Provide the [X, Y] coordinate of the cell's center where the given text is located.  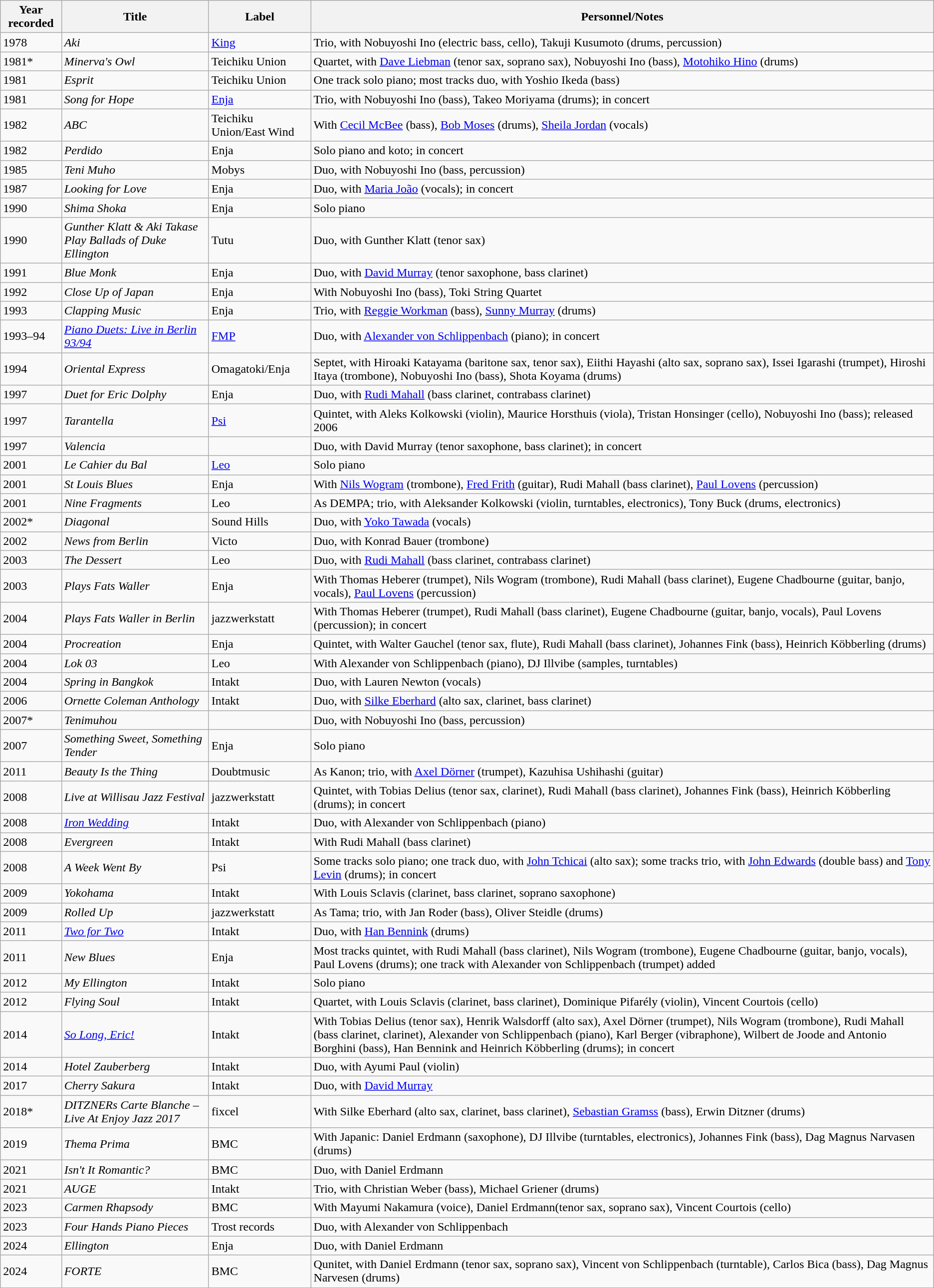
1978 [31, 42]
New Blues [135, 957]
The Dessert [135, 560]
Looking for Love [135, 189]
Live at Willisau Jazz Festival [135, 797]
2018* [31, 1112]
Diagonal [135, 522]
Thema Prima [135, 1144]
Rolled Up [135, 912]
2019 [31, 1144]
Duo, with Lauren Newton (vocals) [622, 682]
Duo, with David Murray [622, 1086]
Duo, with Alexander von Schlippenbach [622, 1227]
Four Hands Piano Pieces [135, 1227]
DITZNERs Carte Blanche – Live At Enjoy Jazz 2017 [135, 1112]
Piano Duets: Live in Berlin 93/94 [135, 336]
1987 [31, 189]
2007 [31, 746]
Label [259, 17]
Title [135, 17]
Carmen Rhapsody [135, 1208]
One track solo piano; most tracks duo, with Yoshio Ikeda (bass) [622, 80]
Minerva's Owl [135, 61]
With Thomas Heberer (trumpet), Rudi Mahall (bass clarinet), Eugene Chadbourne (guitar, banjo, vocals), Paul Lovens (percussion); in concert [622, 618]
Duet for Eric Dolphy [135, 395]
Victo [259, 541]
With Alexander von Schlippenbach (piano), DJ Illvibe (samples, turntables) [622, 663]
ABC [135, 125]
With Mayumi Nakamura (voice), Daniel Erdmann(tenor sax, soprano sax), Vincent Courtois (cello) [622, 1208]
Trio, with Nobuyoshi Ino (electric bass, cello), Takuji Kusumoto (drums, percussion) [622, 42]
Year recorded [31, 17]
Song for Hope [135, 99]
2002 [31, 541]
With Nobuyoshi Ino (bass), Toki String Quartet [622, 292]
Qunitet, with Daniel Erdmann (tenor sax, soprano sax), Vincent von Schlippenbach (turntable), Carlos Bica (bass), Dag Magnus Narvesen (drums) [622, 1272]
Solo piano and koto; in concert [622, 151]
Two for Two [135, 931]
Ornette Coleman Anthology [135, 701]
1985 [31, 170]
Sound Hills [259, 522]
News from Berlin [135, 541]
Omagatoki/Enja [259, 369]
With Louis Sclavis (clarinet, bass clarinet, soprano saxophone) [622, 893]
Duo, with Ayumi Paul (violin) [622, 1067]
FORTE [135, 1272]
Close Up of Japan [135, 292]
King [259, 42]
Plays Fats Waller [135, 586]
Evergreen [135, 842]
Hotel Zauberberg [135, 1067]
Duo, with David Murray (tenor saxophone, bass clarinet) [622, 272]
As DEMPA; trio, with Aleksander Kolkowski (violin, turntables, electronics), Tony Buck (drums, electronics) [622, 503]
Procreation [135, 644]
Valencia [135, 446]
Clapping Music [135, 311]
2006 [31, 701]
Tarantella [135, 420]
Duo, with Silke Eberhard (alto sax, clarinet, bass clarinet) [622, 701]
Spring in Bangkok [135, 682]
AUGE [135, 1189]
2002* [31, 522]
Tutu [259, 240]
2017 [31, 1086]
Tenimuhou [135, 720]
Gunther Klatt & Aki Takase Play Ballads of Duke Ellington [135, 240]
1991 [31, 272]
Doubtmusic [259, 772]
Le Cahier du Bal [135, 465]
Personnel/Notes [622, 17]
1994 [31, 369]
Duo, with Han Bennink (drums) [622, 931]
Mobys [259, 170]
Yokohama [135, 893]
Trio, with Christian Weber (bass), Michael Griener (drums) [622, 1189]
Perdido [135, 151]
With Rudi Mahall (bass clarinet) [622, 842]
Lok 03 [135, 663]
Cherry Sakura [135, 1086]
Plays Fats Waller in Berlin [135, 618]
1993–94 [31, 336]
A Week Went By [135, 867]
Duo, with Alexander von Schlippenbach (piano) [622, 823]
Trost records [259, 1227]
Quintet, with Tobias Delius (tenor sax, clarinet), Rudi Mahall (bass clarinet), Johannes Fink (bass), Heinrich Köbberling (drums); in concert [622, 797]
1993 [31, 311]
Duo, with Gunther Klatt (tenor sax) [622, 240]
Duo, with Maria João (vocals); in concert [622, 189]
FMP [259, 336]
Beauty Is the Thing [135, 772]
Aki [135, 42]
1992 [31, 292]
St Louis Blues [135, 484]
1981* [31, 61]
Duo, with Yoko Tawada (vocals) [622, 522]
Flying Soul [135, 1002]
Teichiku Union/East Wind [259, 125]
Teni Muho [135, 170]
My Ellington [135, 983]
Quartet, with Louis Sclavis (clarinet, bass clarinet), Dominique Pifarély (violin), Vincent Courtois (cello) [622, 1002]
Esprit [135, 80]
Oriental Express [135, 369]
fixcel [259, 1112]
Blue Monk [135, 272]
Trio, with Nobuyoshi Ino (bass), Takeo Moriyama (drums); in concert [622, 99]
Trio, with Reggie Workman (bass), Sunny Murray (drums) [622, 311]
2007* [31, 720]
As Kanon; trio, with Axel Dörner (trumpet), Kazuhisa Ushihashi (guitar) [622, 772]
Duo, with Alexander von Schlippenbach (piano); in concert [622, 336]
Duo, with David Murray (tenor saxophone, bass clarinet); in concert [622, 446]
Quartet, with Dave Liebman (tenor sax, soprano sax), Nobuyoshi Ino (bass), Motohiko Hino (drums) [622, 61]
Nine Fragments [135, 503]
With Cecil McBee (bass), Bob Moses (drums), Sheila Jordan (vocals) [622, 125]
Quintet, with Walter Gauchel (tenor sax, flute), Rudi Mahall (bass clarinet), Johannes Fink (bass), Heinrich Köbberling (drums) [622, 644]
Something Sweet, Something Tender [135, 746]
Quintet, with Aleks Kolkowski (violin), Maurice Horsthuis (viola), Tristan Honsinger (cello), Nobuyoshi Ino (bass); released 2006 [622, 420]
Ellington [135, 1246]
Duo, with Konrad Bauer (trombone) [622, 541]
With Nils Wogram (trombone), Fred Frith (guitar), Rudi Mahall (bass clarinet), Paul Lovens (percussion) [622, 484]
Iron Wedding [135, 823]
With Silke Eberhard (alto sax, clarinet, bass clarinet), Sebastian Gramss (bass), Erwin Ditzner (drums) [622, 1112]
Shima Shoka [135, 208]
Isn't It Romantic? [135, 1170]
As Tama; trio, with Jan Roder (bass), Oliver Steidle (drums) [622, 912]
With Japanic: Daniel Erdmann (saxophone), DJ Illvibe (turntables, electronics), Johannes Fink (bass), Dag Magnus Narvasen (drums) [622, 1144]
So Long, Eric! [135, 1034]
